For the text-containing cell, return its midpoint in [X, Y] coordinate format. 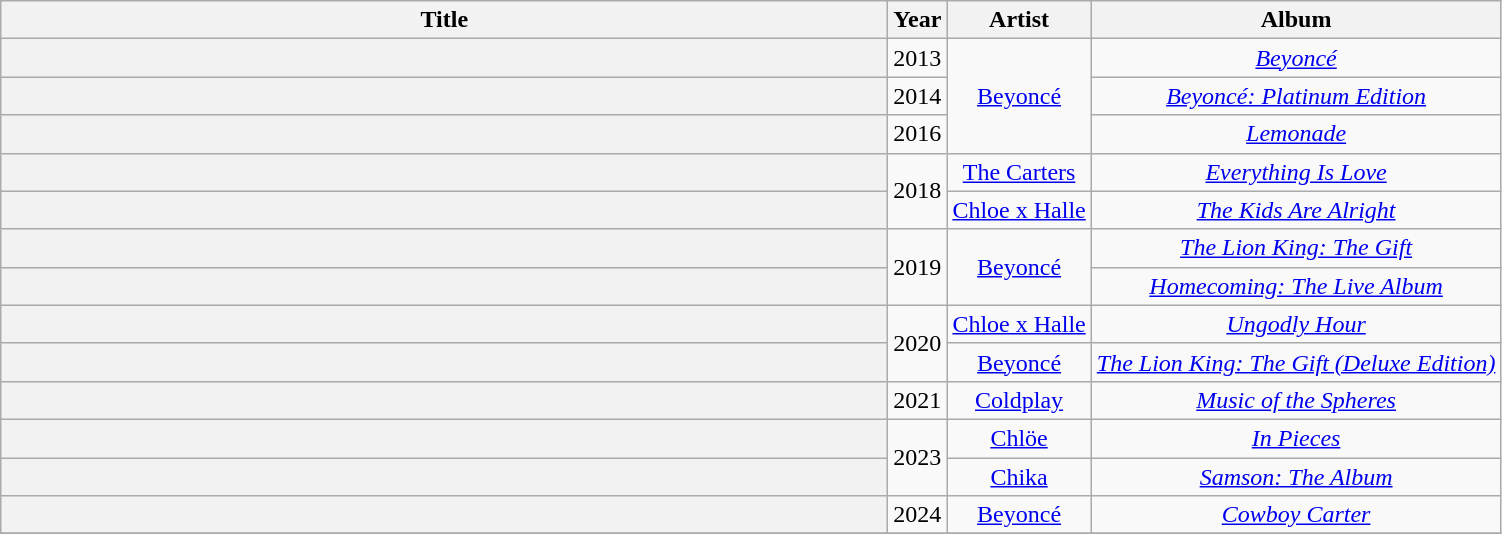
Everything Is Love [1296, 172]
2019 [918, 267]
Album [1296, 20]
The Lion King: The Gift (Deluxe Edition) [1296, 362]
Chlöe [1019, 438]
2024 [918, 515]
The Kids Are Alright [1296, 210]
Homecoming: The Live Album [1296, 286]
2013 [918, 58]
Samson: The Album [1296, 477]
Ungodly Hour [1296, 324]
Cowboy Carter [1296, 515]
2023 [918, 457]
Chika [1019, 477]
Beyoncé: Platinum Edition [1296, 96]
Coldplay [1019, 400]
2016 [918, 134]
Artist [1019, 20]
Year [918, 20]
The Carters [1019, 172]
The Lion King: The Gift [1296, 248]
2014 [918, 96]
In Pieces [1296, 438]
2021 [918, 400]
Title [444, 20]
2020 [918, 343]
2018 [918, 191]
Lemonade [1296, 134]
Music of the Spheres [1296, 400]
